Scan for the cell matching the given text and deliver its [X, Y] coordinate at center. 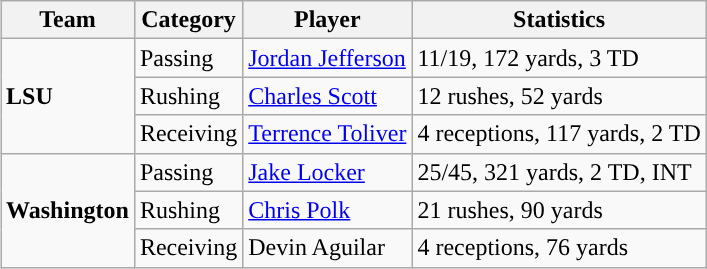
Devin Aguilar [328, 248]
11/19, 172 yards, 3 TD [559, 58]
21 rushes, 90 yards [559, 210]
12 rushes, 52 yards [559, 96]
Team [68, 20]
4 receptions, 76 yards [559, 248]
Player [328, 20]
Jake Locker [328, 172]
Washington [68, 210]
Category [188, 20]
LSU [68, 96]
Jordan Jefferson [328, 58]
Chris Polk [328, 210]
Terrence Toliver [328, 134]
Charles Scott [328, 96]
Statistics [559, 20]
4 receptions, 117 yards, 2 TD [559, 134]
25/45, 321 yards, 2 TD, INT [559, 172]
